Locate the cell with the specified text and output its [x, y] center coordinate. 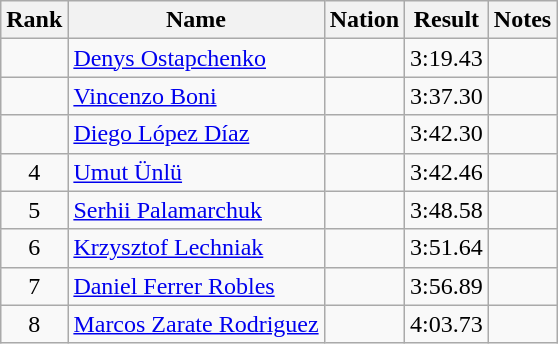
3:56.89 [447, 286]
3:42.46 [447, 172]
4:03.73 [447, 324]
Diego López Díaz [196, 134]
4 [34, 172]
Vincenzo Boni [196, 96]
Denys Ostapchenko [196, 58]
3:48.58 [447, 210]
Result [447, 20]
3:42.30 [447, 134]
Umut Ünlü [196, 172]
7 [34, 286]
Nation [364, 20]
Rank [34, 20]
Daniel Ferrer Robles [196, 286]
8 [34, 324]
Serhii Palamarchuk [196, 210]
Notes [522, 20]
3:51.64 [447, 248]
Marcos Zarate Rodriguez [196, 324]
5 [34, 210]
Name [196, 20]
3:19.43 [447, 58]
3:37.30 [447, 96]
Krzysztof Lechniak [196, 248]
6 [34, 248]
